Locate the cell with the specified text and output its (x, y) center coordinate. 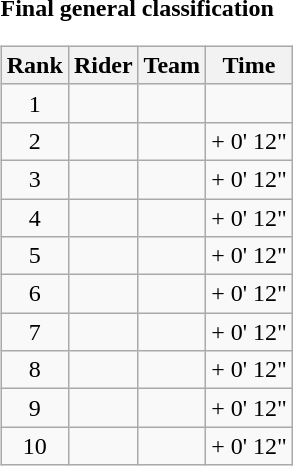
Rider (103, 65)
8 (34, 370)
10 (34, 446)
Rank (34, 65)
5 (34, 256)
1 (34, 103)
4 (34, 217)
2 (34, 141)
7 (34, 332)
3 (34, 179)
Team (172, 65)
9 (34, 408)
Time (250, 65)
6 (34, 294)
